Identify which cell holds the provided text, then report its [x, y] central coordinate. 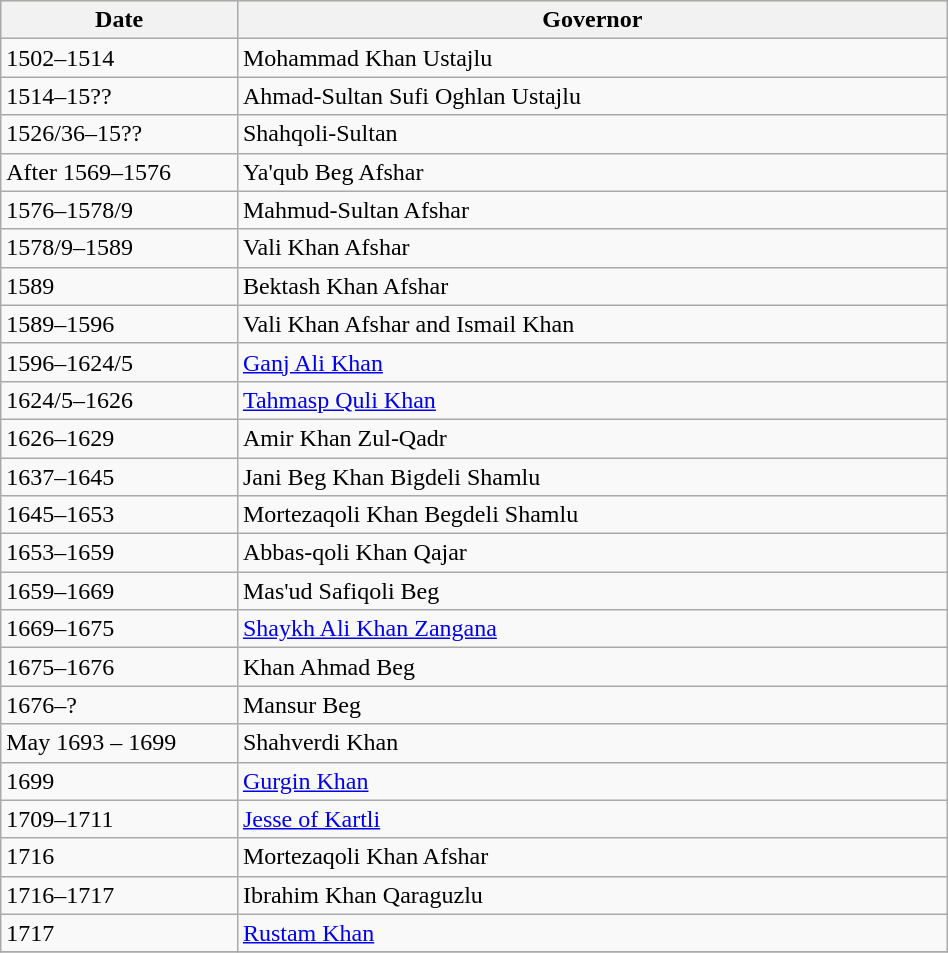
Jani Beg Khan Bigdeli Shamlu [592, 477]
1699 [120, 781]
1578/9–1589 [120, 248]
Ahmad-Sultan Sufi Oghlan Ustajlu [592, 96]
Mohammad Khan Ustajlu [592, 58]
1709–1711 [120, 819]
1653–1659 [120, 553]
Mas'ud Safiqoli Beg [592, 591]
1637–1645 [120, 477]
Vali Khan Afshar and Ismail Khan [592, 324]
Amir Khan Zul-Qadr [592, 438]
Jesse of Kartli [592, 819]
May 1693 – 1699 [120, 743]
1676–? [120, 705]
1645–1653 [120, 515]
1669–1675 [120, 629]
1717 [120, 933]
1716–1717 [120, 895]
1626–1629 [120, 438]
Shahqoli-Sultan [592, 134]
Mortezaqoli Khan Afshar [592, 857]
Governor [592, 20]
Abbas-qoli Khan Qajar [592, 553]
Vali Khan Afshar [592, 248]
1502–1514 [120, 58]
1659–1669 [120, 591]
Mortezaqoli Khan Begdeli Shamlu [592, 515]
Mansur Beg [592, 705]
After 1569–1576 [120, 172]
1526/36–15?? [120, 134]
Mahmud-Sultan Afshar [592, 210]
Ganj Ali Khan [592, 362]
Rustam Khan [592, 933]
1596–1624/5 [120, 362]
Khan Ahmad Beg [592, 667]
Gurgin Khan [592, 781]
1624/5–1626 [120, 400]
Bektash Khan Afshar [592, 286]
Shahverdi Khan [592, 743]
1514–15?? [120, 96]
Shaykh Ali Khan Zangana [592, 629]
1589 [120, 286]
1589–1596 [120, 324]
1716 [120, 857]
Date [120, 20]
Ibrahim Khan Qaraguzlu [592, 895]
Tahmasp Quli Khan [592, 400]
1576–1578/9 [120, 210]
Ya'qub Beg Afshar [592, 172]
1675–1676 [120, 667]
